Pinpoint the cell where the given text exists, returning its [X, Y] midpoint coordinate. 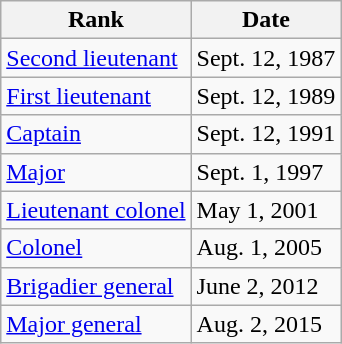
Aug. 2, 2015 [266, 324]
Sept. 12, 1987 [266, 58]
Lieutenant colonel [96, 210]
May 1, 2001 [266, 210]
Colonel [96, 248]
Brigadier general [96, 286]
Major general [96, 324]
Sept. 1, 1997 [266, 172]
Sept. 12, 1989 [266, 96]
Rank [96, 20]
First lieutenant [96, 96]
Date [266, 20]
Second lieutenant [96, 58]
Captain [96, 134]
Major [96, 172]
Sept. 12, 1991 [266, 134]
Aug. 1, 2005 [266, 248]
June 2, 2012 [266, 286]
